From the cell containing the given text, extract its center point as (x, y) coordinate. 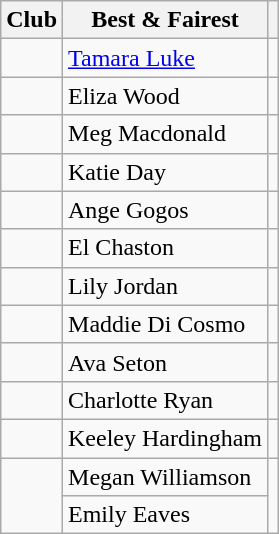
Eliza Wood (166, 96)
Ava Seton (166, 362)
Emily Eaves (166, 515)
Meg Macdonald (166, 134)
Best & Fairest (166, 20)
Katie Day (166, 172)
Maddie Di Cosmo (166, 324)
El Chaston (166, 248)
Club (32, 20)
Ange Gogos (166, 210)
Tamara Luke (166, 58)
Keeley Hardingham (166, 438)
Lily Jordan (166, 286)
Charlotte Ryan (166, 400)
Megan Williamson (166, 477)
